Detect which cell encompasses the target text, then output its (x, y) center coordinate. 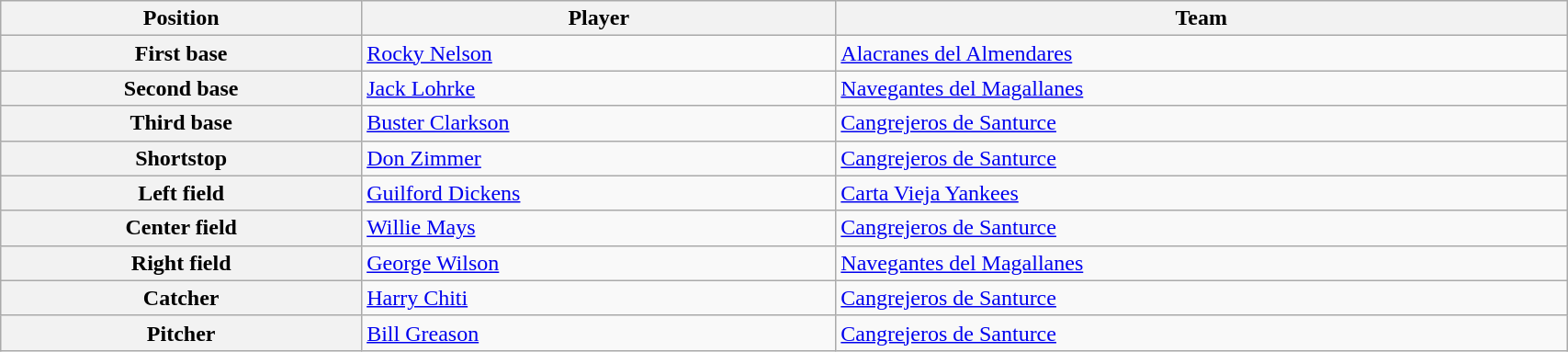
Right field (182, 263)
Harry Chiti (599, 298)
Carta Vieja Yankees (1201, 193)
Position (182, 18)
Player (599, 18)
Third base (182, 123)
Team (1201, 18)
Jack Lohrke (599, 88)
George Wilson (599, 263)
Catcher (182, 298)
Bill Greason (599, 333)
Guilford Dickens (599, 193)
Willie Mays (599, 228)
Buster Clarkson (599, 123)
Center field (182, 228)
Second base (182, 88)
Don Zimmer (599, 158)
Left field (182, 193)
Pitcher (182, 333)
Alacranes del Almendares (1201, 53)
First base (182, 53)
Shortstop (182, 158)
Rocky Nelson (599, 53)
